Scan for the cell matching the given text and deliver its [X, Y] coordinate at center. 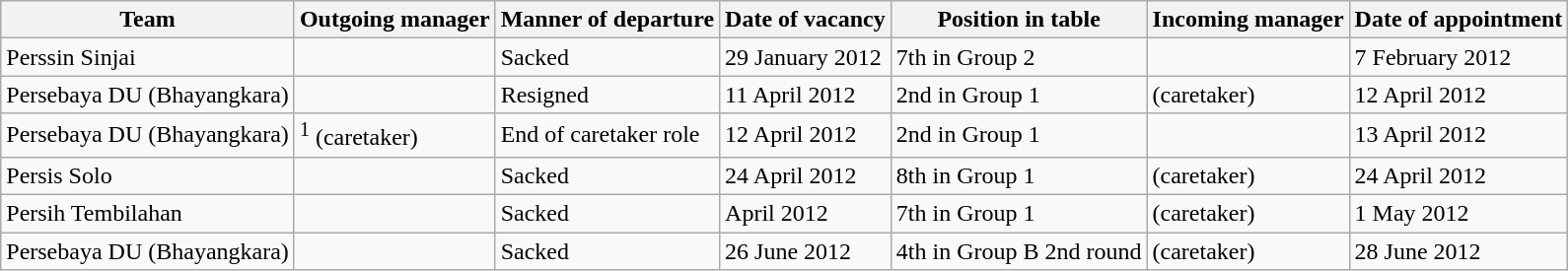
End of caretaker role [607, 136]
Team [148, 20]
26 June 2012 [806, 251]
April 2012 [806, 214]
1 (caretaker) [394, 136]
11 April 2012 [806, 95]
7th in Group 2 [1019, 57]
Outgoing manager [394, 20]
7 February 2012 [1459, 57]
29 January 2012 [806, 57]
13 April 2012 [1459, 136]
Incoming manager [1248, 20]
Resigned [607, 95]
7th in Group 1 [1019, 214]
Position in table [1019, 20]
8th in Group 1 [1019, 175]
28 June 2012 [1459, 251]
Date of vacancy [806, 20]
Perssin Sinjai [148, 57]
Manner of departure [607, 20]
4th in Group B 2nd round [1019, 251]
Persis Solo [148, 175]
1 May 2012 [1459, 214]
Persih Tembilahan [148, 214]
Date of appointment [1459, 20]
